Provide the [x, y] coordinate of the cell's center where the given text is located.  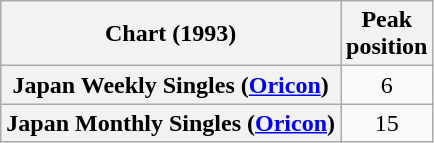
Chart (1993) [171, 34]
15 [387, 123]
6 [387, 85]
Japan Monthly Singles (Oricon) [171, 123]
Japan Weekly Singles (Oricon) [171, 85]
Peakposition [387, 34]
